Pinpoint the cell where the given text exists, returning its (X, Y) midpoint coordinate. 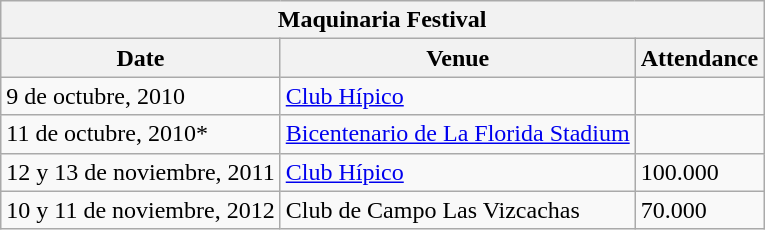
100.000 (699, 172)
70.000 (699, 210)
Date (140, 58)
Maquinaria Festival (382, 20)
10 y 11 de noviembre, 2012 (140, 210)
Bicentenario de La Florida Stadium (458, 134)
Attendance (699, 58)
9 de octubre, 2010 (140, 96)
Club de Campo Las Vizcachas (458, 210)
11 de octubre, 2010* (140, 134)
12 y 13 de noviembre, 2011 (140, 172)
Venue (458, 58)
